Return the [X, Y] coordinate for the center point of the cell that contains the specified text.  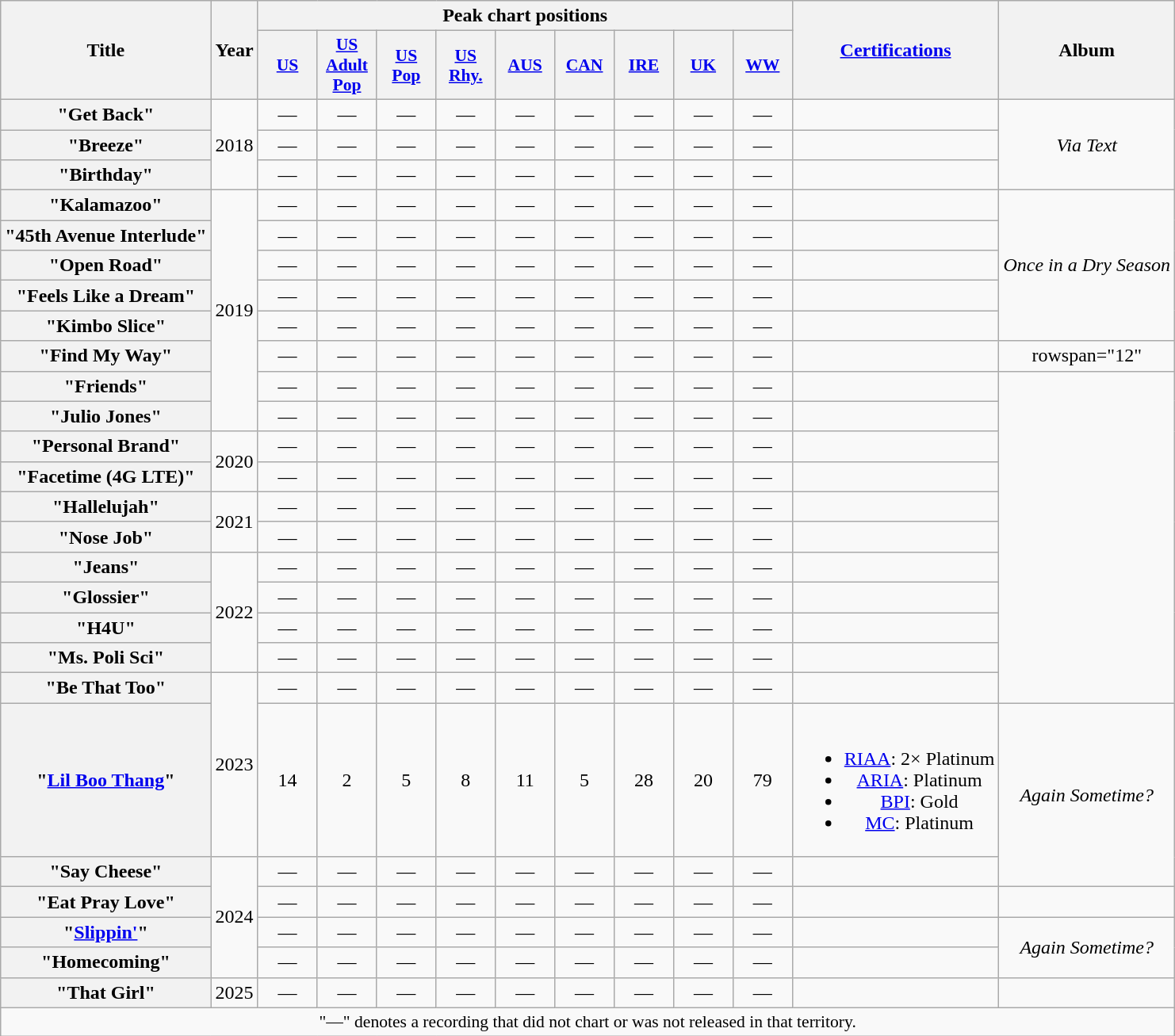
"Be That Too" [106, 688]
WW [763, 65]
2023 [235, 765]
Album [1087, 51]
20 [702, 780]
"Kalamazoo" [106, 205]
"Slippin'" [106, 932]
"Homecoming" [106, 962]
"Breeze" [106, 145]
2025 [235, 992]
"Facetime (4G LTE)" [106, 476]
"Julio Jones" [106, 416]
USAdultPop [347, 65]
"Friends" [106, 386]
IRE [644, 65]
"Ms. Poli Sci" [106, 658]
"Find My Way" [106, 356]
USPop [406, 65]
"Lil Boo Thang" [106, 780]
CAN [585, 65]
Via Text [1087, 144]
US [287, 65]
"45th Avenue Interlude" [106, 235]
2024 [235, 917]
2022 [235, 612]
Certifications [896, 51]
"Kimbo Slice" [106, 326]
"Open Road" [106, 266]
"Eat Pray Love" [106, 902]
"Nose Job" [106, 537]
Year [235, 51]
2021 [235, 522]
USRhy. [466, 65]
14 [287, 780]
"—" denotes a recording that did not chart or was not released in that territory. [588, 1022]
Peak chart positions [525, 16]
8 [466, 780]
UK [702, 65]
"Birthday" [106, 175]
Title [106, 51]
"Get Back" [106, 114]
"Glossier" [106, 597]
2020 [235, 461]
Once in a Dry Season [1087, 266]
rowspan="12" [1087, 356]
2019 [235, 311]
"That Girl" [106, 992]
"Personal Brand" [106, 446]
"Feels Like a Dream" [106, 296]
"H4U" [106, 627]
"Say Cheese" [106, 872]
"Hallelujah" [106, 507]
2018 [235, 144]
79 [763, 780]
"Jeans" [106, 567]
28 [644, 780]
11 [525, 780]
RIAA: 2× PlatinumARIA: PlatinumBPI: GoldMC: Platinum [896, 780]
AUS [525, 65]
2 [347, 780]
